Locate the cell with the specified text and output its [x, y] center coordinate. 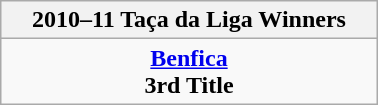
2010–11 Taça da Liga Winners [189, 20]
Benfica3rd Title [189, 72]
